Identify which cell holds the provided text, then report its [X, Y] central coordinate. 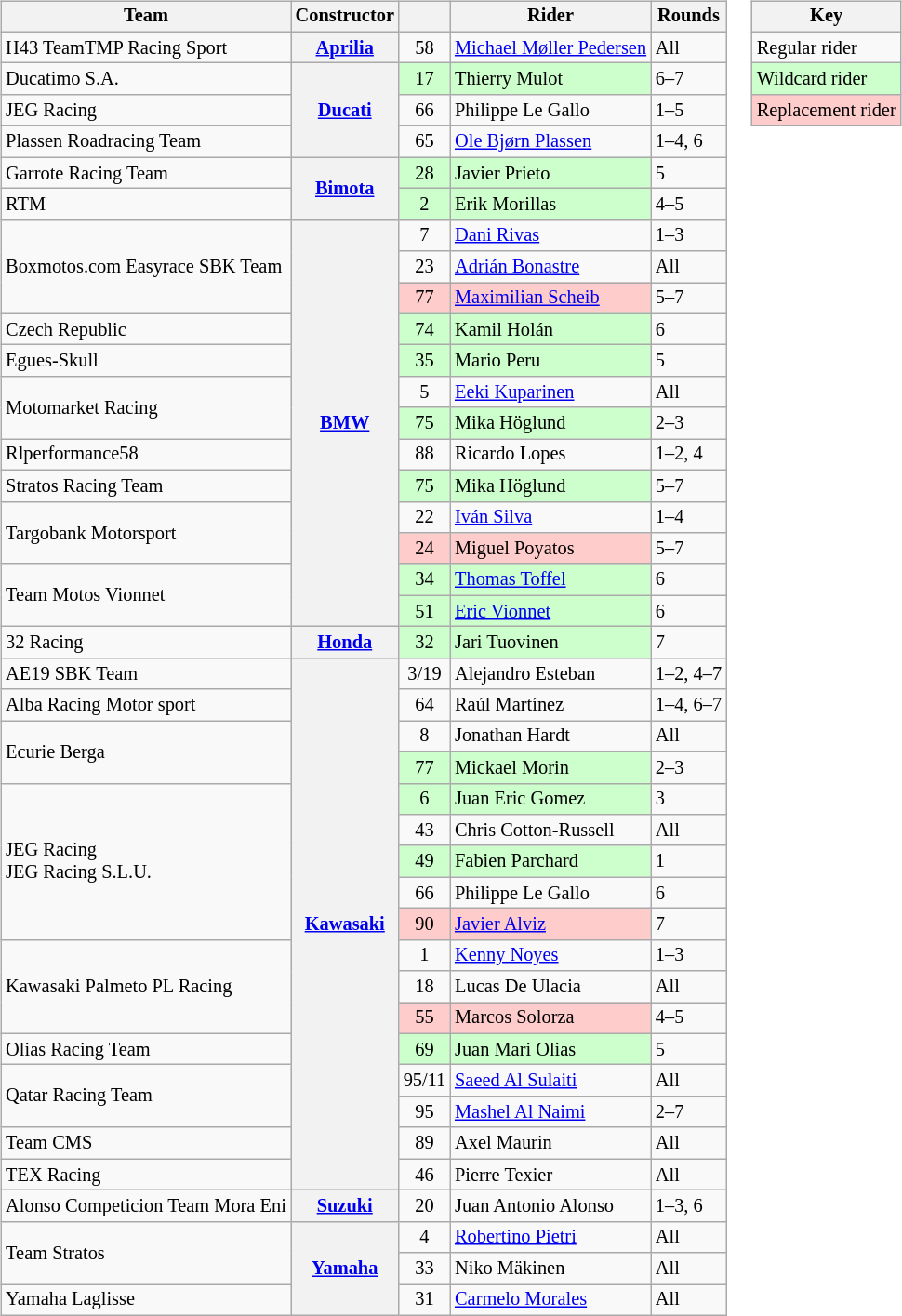
Fabien Parchard [550, 861]
2–7 [688, 1112]
Eric Vionnet [550, 611]
3/19 [424, 673]
JEG RacingJEG Racing S.L.U. [145, 861]
89 [424, 1143]
8 [424, 737]
Juan Antonio Alonso [550, 1206]
Juan Mari Olias [550, 1049]
28 [424, 173]
Lucas De Ulacia [550, 987]
Targobank Motorsport [145, 532]
1–5 [688, 111]
31 [424, 1300]
1–2, 4 [688, 455]
22 [424, 517]
Jonathan Hardt [550, 737]
Michael Møller Pedersen [550, 47]
Saeed Al Sulaiti [550, 1081]
Juan Eric Gomez [550, 799]
Niko Mäkinen [550, 1269]
Axel Maurin [550, 1143]
1–4 [688, 517]
Regular rider [827, 47]
Mashel Al Naimi [550, 1112]
Adrián Bonastre [550, 267]
Kawasaki Palmeto PL Racing [145, 986]
Kenny Noyes [550, 955]
Ricardo Lopes [550, 455]
Robertino Pietri [550, 1237]
2 [424, 205]
Dani Rivas [550, 235]
18 [424, 987]
Yamaha Laglisse [145, 1300]
Chris Cotton-Russell [550, 831]
88 [424, 455]
Iván Silva [550, 517]
Kawasaki [345, 924]
Miguel Poyatos [550, 549]
Ecurie Berga [145, 751]
Suzuki [345, 1206]
Rlperformance58 [145, 455]
Czech Republic [145, 329]
Ducati [345, 110]
Raúl Martínez [550, 705]
Constructor [345, 17]
49 [424, 861]
34 [424, 579]
32 Racing [145, 643]
23 [424, 267]
Javier Prieto [550, 173]
RTM [145, 205]
33 [424, 1269]
3 [688, 799]
JEG Racing [145, 111]
Key [827, 17]
Yamaha [345, 1269]
1–3, 6 [688, 1206]
51 [424, 611]
55 [424, 1018]
Kamil Holán [550, 329]
65 [424, 141]
1–2, 4–7 [688, 673]
TEX Racing [145, 1175]
Carmelo Morales [550, 1300]
AE19 SBK Team [145, 673]
H43 TeamTMP Racing Sport [145, 47]
95 [424, 1112]
Aprilia [345, 47]
20 [424, 1206]
Alba Racing Motor sport [145, 705]
43 [424, 831]
Egues-Skull [145, 361]
Wildcard rider [827, 79]
BMW [345, 423]
1–4, 6–7 [688, 705]
Boxmotos.com Easyrace SBK Team [145, 266]
Erik Morillas [550, 205]
35 [424, 361]
Jari Tuovinen [550, 643]
32 [424, 643]
Pierre Texier [550, 1175]
Team Stratos [145, 1252]
Maximilian Scheib [550, 299]
Thierry Mulot [550, 79]
Alejandro Esteban [550, 673]
Mario Peru [550, 361]
58 [424, 47]
Eeki Kuparinen [550, 392]
Team CMS [145, 1143]
95/11 [424, 1081]
69 [424, 1049]
Thomas Toffel [550, 579]
1–4, 6 [688, 141]
Team Motos Vionnet [145, 595]
Plassen Roadracing Team [145, 141]
Javier Alviz [550, 924]
24 [424, 549]
Ole Bjørn Plassen [550, 141]
Olias Racing Team [145, 1049]
Motomarket Racing [145, 407]
74 [424, 329]
Stratos Racing Team [145, 485]
Replacement rider [827, 111]
46 [424, 1175]
Rider [550, 17]
Garrote Racing Team [145, 173]
4 [424, 1237]
Ducatimo S.A. [145, 79]
Team [145, 17]
Mickael Morin [550, 767]
Alonso Competicion Team Mora Eni [145, 1206]
Bimota [345, 188]
90 [424, 924]
17 [424, 79]
Honda [345, 643]
64 [424, 705]
Marcos Solorza [550, 1018]
Rounds [688, 17]
Qatar Racing Team [145, 1096]
6–7 [688, 79]
